Search for the cell housing the specified text and yield its [X, Y] center coordinate. 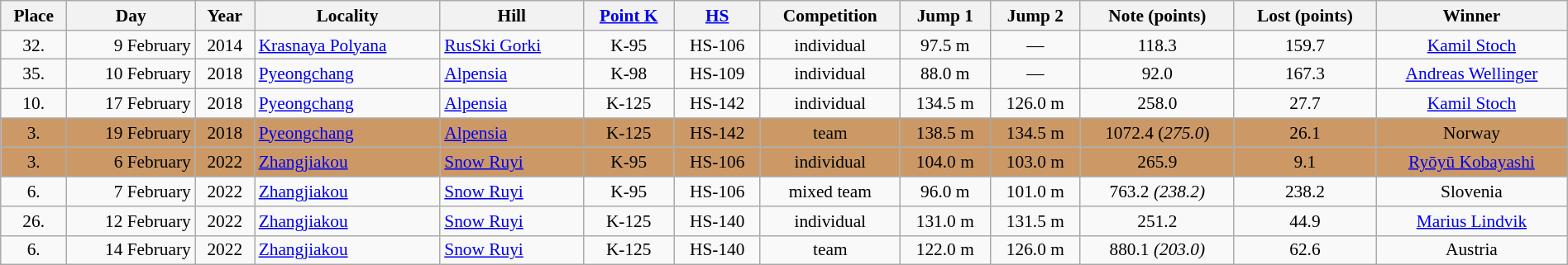
88.0 m [944, 74]
101.0 m [1035, 192]
mixed team [830, 192]
RusSki Gorki [511, 45]
Austria [1472, 250]
9.1 [1305, 163]
Marius Lindvik [1472, 221]
103.0 m [1035, 163]
Andreas Wellinger [1472, 74]
131.0 m [944, 221]
96.0 m [944, 192]
32. [34, 45]
Jump 2 [1035, 16]
92.0 [1157, 74]
2014 [225, 45]
6 February [131, 163]
258.0 [1157, 104]
238.2 [1305, 192]
Note (points) [1157, 16]
118.3 [1157, 45]
7 February [131, 192]
Lost (points) [1305, 16]
Year [225, 16]
K-98 [629, 74]
26.1 [1305, 133]
763.2 (238.2) [1157, 192]
251.2 [1157, 221]
Slovenia [1472, 192]
HS-109 [717, 74]
Krasnaya Polyana [347, 45]
138.5 m [944, 133]
HS [717, 16]
104.0 m [944, 163]
26. [34, 221]
131.5 m [1035, 221]
880.1 (203.0) [1157, 250]
Hill [511, 16]
122.0 m [944, 250]
10. [34, 104]
Norway [1472, 133]
Day [131, 16]
9 February [131, 45]
159.7 [1305, 45]
12 February [131, 221]
1072.4 (275.0) [1157, 133]
Ryōyū Kobayashi [1472, 163]
44.9 [1305, 221]
Competition [830, 16]
19 February [131, 133]
Jump 1 [944, 16]
27.7 [1305, 104]
35. [34, 74]
Point K [629, 16]
17 February [131, 104]
Locality [347, 16]
97.5 m [944, 45]
62.6 [1305, 250]
Winner [1472, 16]
10 February [131, 74]
265.9 [1157, 163]
14 February [131, 250]
167.3 [1305, 74]
Place [34, 16]
